Capture the cell that displays the provided text and extract its [X, Y] central coordinate. 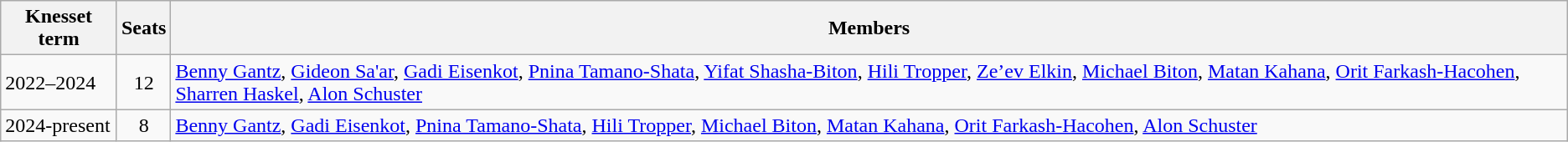
Members [869, 28]
Seats [143, 28]
2024-present [59, 125]
8 [143, 125]
12 [143, 82]
Benny Gantz, Gadi Eisenkot, Pnina Tamano-Shata, Hili Tropper, Michael Biton, Matan Kahana, Orit Farkash-Hacohen, Alon Schuster [869, 125]
Knesset term [59, 28]
2022–2024 [59, 82]
